Detect which cell encompasses the target text, then output its (X, Y) center coordinate. 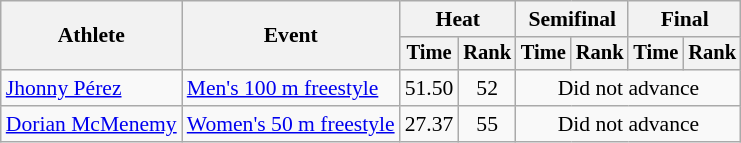
55 (487, 124)
51.50 (430, 88)
Dorian McMenemy (92, 124)
27.37 (430, 124)
52 (487, 88)
Jhonny Pérez (92, 88)
Women's 50 m freestyle (291, 124)
Athlete (92, 36)
Men's 100 m freestyle (291, 88)
Semifinal (572, 19)
Final (684, 19)
Event (291, 36)
Heat (458, 19)
